Find where the given text appears and provide that cell's center as [x, y] coordinate. 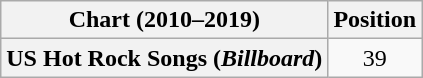
US Hot Rock Songs (Billboard) [164, 58]
Chart (2010–2019) [164, 20]
Position [375, 20]
39 [375, 58]
